Identify which cell holds the provided text, then report its [x, y] central coordinate. 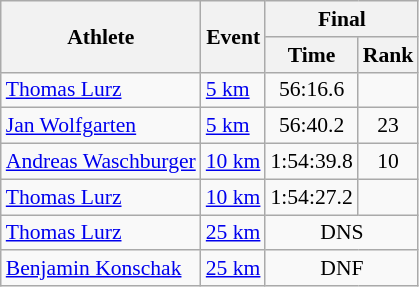
Rank [388, 55]
Final [342, 19]
DNS [342, 233]
Benjamin Konschak [101, 269]
Athlete [101, 36]
Jan Wolfgarten [101, 126]
56:40.2 [311, 126]
1:54:27.2 [311, 197]
1:54:39.8 [311, 162]
Andreas Waschburger [101, 162]
23 [388, 126]
10 [388, 162]
Time [311, 55]
DNF [342, 269]
Event [234, 36]
56:16.6 [311, 90]
